Determine the (x, y) coordinate at the center of the cell enclosing the given text.  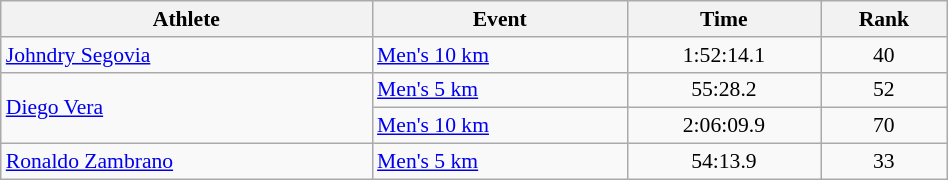
1:52:14.1 (724, 55)
Athlete (186, 19)
55:28.2 (724, 90)
54:13.9 (724, 162)
Diego Vera (186, 108)
Ronaldo Zambrano (186, 162)
Rank (884, 19)
2:06:09.9 (724, 126)
Event (500, 19)
Johndry Segovia (186, 55)
70 (884, 126)
33 (884, 162)
40 (884, 55)
Time (724, 19)
52 (884, 90)
